Capture the cell that displays the provided text and extract its [x, y] central coordinate. 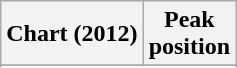
Chart (2012) [72, 34]
Peakposition [189, 34]
